For the text-containing cell, return its midpoint in (X, Y) coordinate format. 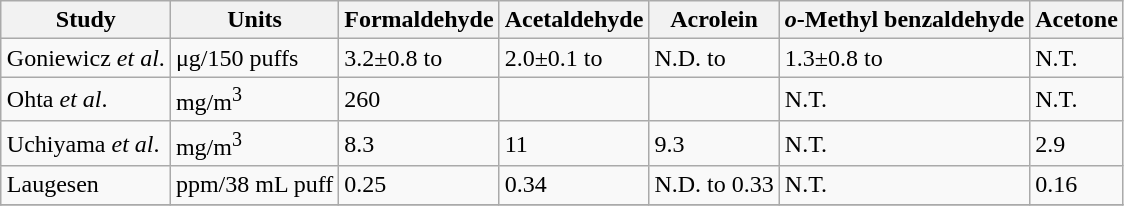
0.25 (419, 185)
1.3±0.8 to (904, 58)
2.0±0.1 to (574, 58)
Laugesen (86, 185)
2.9 (1077, 144)
N.D. to 0.33 (714, 185)
μg/150 puffs (254, 58)
N.D. to (714, 58)
Acrolein (714, 20)
Formaldehyde (419, 20)
3.2±0.8 to (419, 58)
11 (574, 144)
Study (86, 20)
8.3 (419, 144)
0.34 (574, 185)
ppm/38 mL puff (254, 185)
9.3 (714, 144)
Acetaldehyde (574, 20)
260 (419, 100)
Units (254, 20)
Acetone (1077, 20)
Uchiyama et al. (86, 144)
o-Methyl benzaldehyde (904, 20)
0.16 (1077, 185)
Goniewicz et al. (86, 58)
Ohta et al. (86, 100)
